Return [x, y] of the center of cell containing provided text 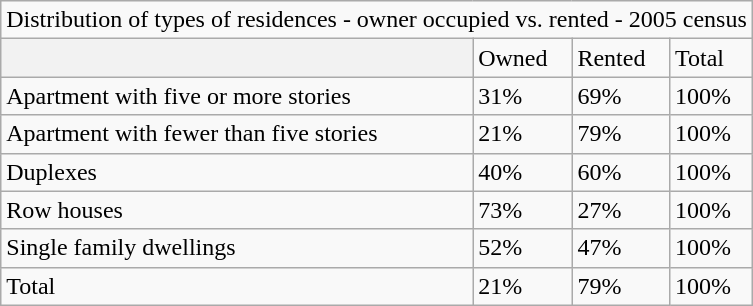
Apartment with five or more stories [237, 96]
Owned [522, 58]
60% [621, 172]
69% [621, 96]
47% [621, 248]
Rented [621, 58]
52% [522, 248]
Apartment with fewer than five stories [237, 134]
Single family dwellings [237, 248]
Distribution of types of residences - owner occupied vs. rented - 2005 census [377, 20]
Row houses [237, 210]
73% [522, 210]
31% [522, 96]
Duplexes [237, 172]
27% [621, 210]
40% [522, 172]
